Detect which cell encompasses the target text, then output its [X, Y] center coordinate. 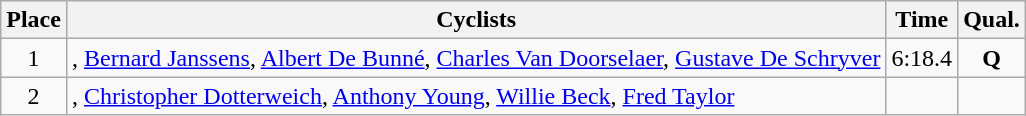
Place [34, 20]
Cyclists [476, 20]
Qual. [992, 20]
Q [992, 58]
, Bernard Janssens, Albert De Bunné, Charles Van Doorselaer, Gustave De Schryver [476, 58]
2 [34, 96]
1 [34, 58]
6:18.4 [922, 58]
Time [922, 20]
, Christopher Dotterweich, Anthony Young, Willie Beck, Fred Taylor [476, 96]
